Provide the (X, Y) coordinate of the cell's center where the given text is located.  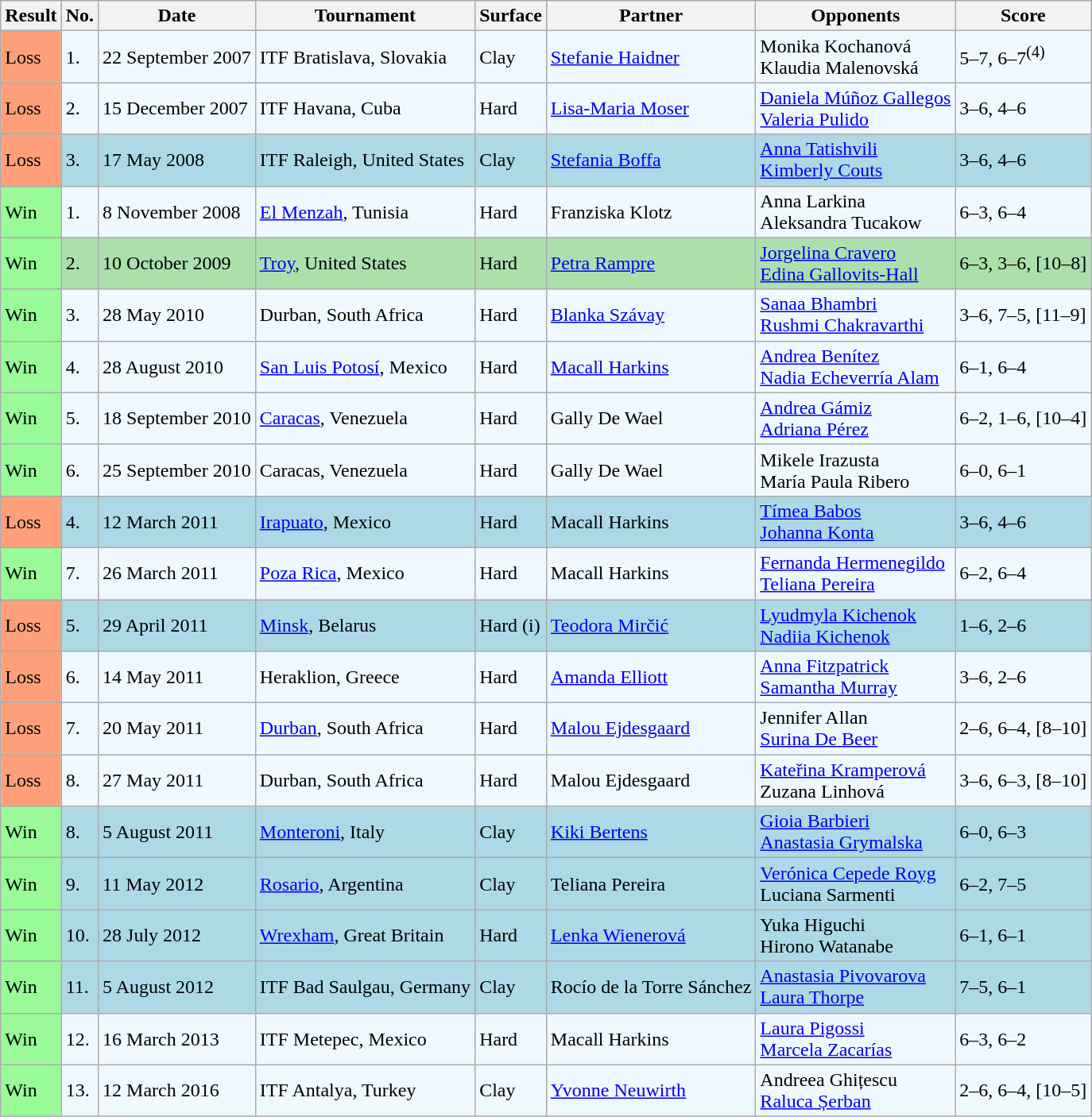
Gioia Barbieri Anastasia Grymalska (855, 833)
ITF Raleigh, United States (365, 160)
25 September 2010 (177, 470)
Andreea Ghițescu Raluca Șerban (855, 1090)
Verónica Cepede Royg Luciana Sarmenti (855, 883)
17 May 2008 (177, 160)
Partner (651, 16)
ITF Havana, Cuba (365, 108)
Daniela Múñoz Gallegos Valeria Pulido (855, 108)
6–2, 7–5 (1024, 883)
1–6, 2–6 (1024, 624)
ITF Bad Saulgau, Germany (365, 987)
12 March 2016 (177, 1090)
Result (31, 16)
Tímea Babos Johanna Konta (855, 521)
Date (177, 16)
28 May 2010 (177, 315)
Poza Rica, Mexico (365, 574)
Stefania Boffa (651, 160)
20 May 2011 (177, 729)
Yvonne Neuwirth (651, 1090)
Hard (i) (511, 624)
Anna Fitzpatrick Samantha Murray (855, 677)
6–1, 6–4 (1024, 367)
Troy, United States (365, 264)
3–6, 6–3, [8–10] (1024, 780)
13. (79, 1090)
12 March 2011 (177, 521)
Rosario, Argentina (365, 883)
15 December 2007 (177, 108)
Sanaa Bhambri Rushmi Chakravarthi (855, 315)
Stefanie Haidner (651, 57)
Kiki Bertens (651, 833)
5 August 2011 (177, 833)
29 April 2011 (177, 624)
22 September 2007 (177, 57)
10 October 2009 (177, 264)
ITF Metepec, Mexico (365, 1039)
Laura Pigossi Marcela Zacarías (855, 1039)
28 August 2010 (177, 367)
2–6, 6–4, [8–10] (1024, 729)
Teodora Mirčić (651, 624)
Andrea Gámiz Adriana Pérez (855, 418)
Heraklion, Greece (365, 677)
6–0, 6–3 (1024, 833)
6–3, 6–4 (1024, 211)
6–0, 6–1 (1024, 470)
3–6, 7–5, [11–9] (1024, 315)
28 July 2012 (177, 936)
10. (79, 936)
5–7, 6–7(4) (1024, 57)
9. (79, 883)
Andrea Benítez Nadia Echeverría Alam (855, 367)
6–2, 6–4 (1024, 574)
11 May 2012 (177, 883)
Wrexham, Great Britain (365, 936)
San Luis Potosí, Mexico (365, 367)
7–5, 6–1 (1024, 987)
Petra Rampre (651, 264)
6–1, 6–1 (1024, 936)
6–3, 3–6, [10–8] (1024, 264)
Fernanda Hermenegildo Teliana Pereira (855, 574)
6–3, 6–2 (1024, 1039)
Teliana Pereira (651, 883)
Kateřina Kramperová Zuzana Linhová (855, 780)
Tournament (365, 16)
Monika Kochanová Klaudia Malenovská (855, 57)
12. (79, 1039)
11. (79, 987)
Anastasia Pivovarova Laura Thorpe (855, 987)
Yuka Higuchi Hirono Watanabe (855, 936)
27 May 2011 (177, 780)
Lenka Wienerová (651, 936)
Irapuato, Mexico (365, 521)
Jennifer Allan Surina De Beer (855, 729)
Rocío de la Torre Sánchez (651, 987)
Blanka Szávay (651, 315)
ITF Antalya, Turkey (365, 1090)
Opponents (855, 16)
Anna Larkina Aleksandra Tucakow (855, 211)
ITF Bratislava, Slovakia (365, 57)
Surface (511, 16)
8 November 2008 (177, 211)
26 March 2011 (177, 574)
Minsk, Belarus (365, 624)
Jorgelina Cravero Edina Gallovits-Hall (855, 264)
Score (1024, 16)
18 September 2010 (177, 418)
6–2, 1–6, [10–4] (1024, 418)
Lisa-Maria Moser (651, 108)
Anna Tatishvili Kimberly Couts (855, 160)
Amanda Elliott (651, 677)
3–6, 2–6 (1024, 677)
14 May 2011 (177, 677)
Lyudmyla Kichenok Nadiia Kichenok (855, 624)
16 March 2013 (177, 1039)
El Menzah, Tunisia (365, 211)
Franziska Klotz (651, 211)
2–6, 6–4, [10–5] (1024, 1090)
Mikele Irazusta María Paula Ribero (855, 470)
No. (79, 16)
5 August 2012 (177, 987)
Monteroni, Italy (365, 833)
